Search for the cell housing the specified text and yield its (X, Y) center coordinate. 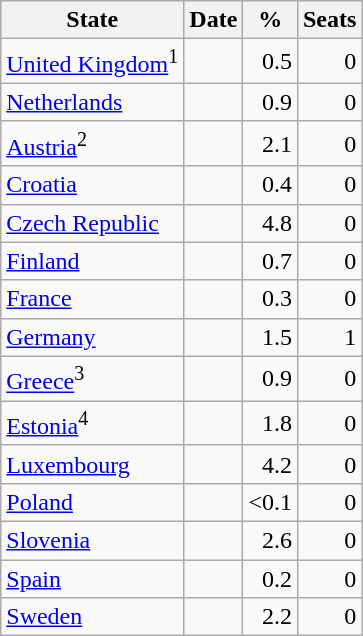
Poland (92, 502)
2.2 (270, 617)
Greece3 (92, 378)
Spain (92, 579)
4.2 (270, 464)
Luxembourg (92, 464)
Czech Republic (92, 223)
Austria2 (92, 144)
1.5 (270, 337)
1 (329, 337)
United Kingdom1 (92, 62)
Finland (92, 261)
0.7 (270, 261)
1.8 (270, 424)
% (270, 20)
0.5 (270, 62)
0.2 (270, 579)
<0.1 (270, 502)
Date (214, 20)
State (92, 20)
France (92, 299)
4.8 (270, 223)
Netherlands (92, 102)
Slovenia (92, 541)
0.4 (270, 185)
2.6 (270, 541)
Estonia4 (92, 424)
Croatia (92, 185)
2.1 (270, 144)
Germany (92, 337)
Seats (329, 20)
0.3 (270, 299)
Sweden (92, 617)
